From the cell containing the given text, extract its center point as [x, y] coordinate. 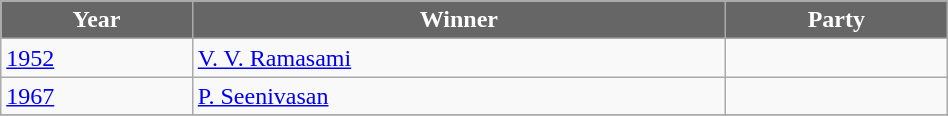
1967 [97, 96]
1952 [97, 58]
Party [836, 20]
P. Seenivasan [458, 96]
Winner [458, 20]
V. V. Ramasami [458, 58]
Year [97, 20]
